Identify which cell holds the provided text, then report its (X, Y) central coordinate. 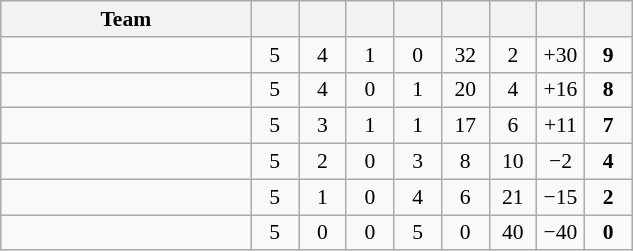
+30 (561, 55)
9 (608, 55)
+11 (561, 126)
−2 (561, 162)
−40 (561, 233)
10 (513, 162)
Team (126, 19)
32 (465, 55)
40 (513, 233)
21 (513, 197)
+16 (561, 90)
7 (608, 126)
17 (465, 126)
20 (465, 90)
−15 (561, 197)
